Locate the cell with the specified text and output its (x, y) center coordinate. 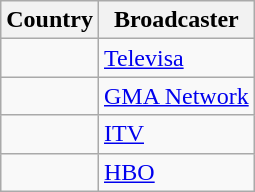
Broadcaster (176, 20)
Country (50, 20)
GMA Network (176, 96)
ITV (176, 134)
Televisa (176, 58)
HBO (176, 172)
